Determine the [X, Y] coordinate at the center of the cell enclosing the given text.  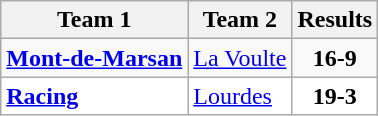
Team 1 [94, 20]
19-3 [335, 96]
16-9 [335, 58]
Lourdes [240, 96]
Team 2 [240, 20]
La Voulte [240, 58]
Mont-de-Marsan [94, 58]
Results [335, 20]
Racing [94, 96]
